Capture the cell that displays the provided text and extract its (x, y) central coordinate. 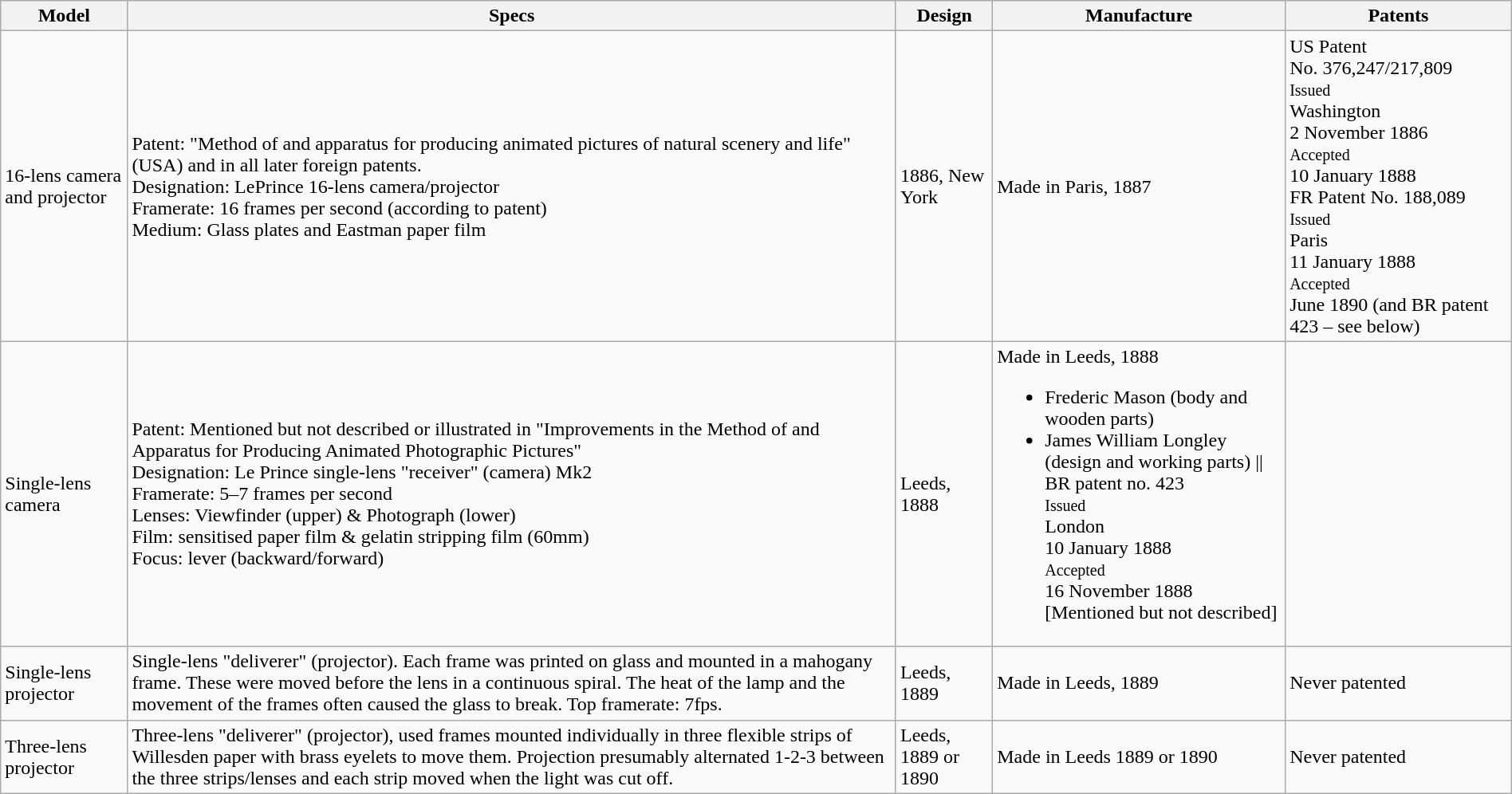
Single-lens camera (64, 494)
1886, New York (944, 187)
16-lens camera and projector (64, 187)
Single-lens projector (64, 683)
Manufacture (1139, 16)
Patents (1399, 16)
Model (64, 16)
Leeds, 1889 (944, 683)
Made in Leeds, 1889 (1139, 683)
Leeds, 1889 or 1890 (944, 757)
Specs (512, 16)
Made in Paris, 1887 (1139, 187)
Made in Leeds 1889 or 1890 (1139, 757)
Leeds, 1888 (944, 494)
Three-lens projector (64, 757)
Design (944, 16)
